From the cell containing the given text, extract its center point as (x, y) coordinate. 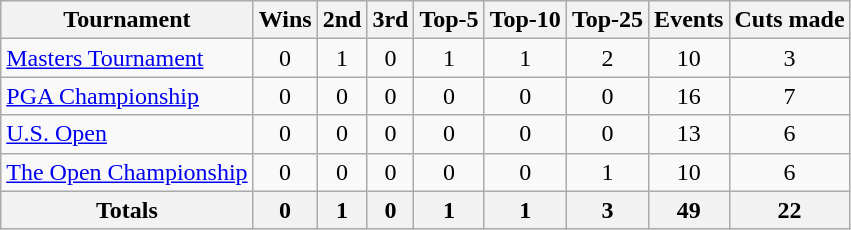
22 (790, 210)
13 (689, 134)
16 (689, 96)
The Open Championship (127, 172)
PGA Championship (127, 96)
U.S. Open (127, 134)
Totals (127, 210)
Cuts made (790, 20)
3rd (390, 20)
Top-5 (449, 20)
Tournament (127, 20)
7 (790, 96)
49 (689, 210)
Top-10 (525, 20)
Events (689, 20)
Wins (285, 20)
Top-25 (607, 20)
Masters Tournament (127, 58)
2nd (342, 20)
2 (607, 58)
